Pinpoint the cell where the given text exists, returning its [X, Y] midpoint coordinate. 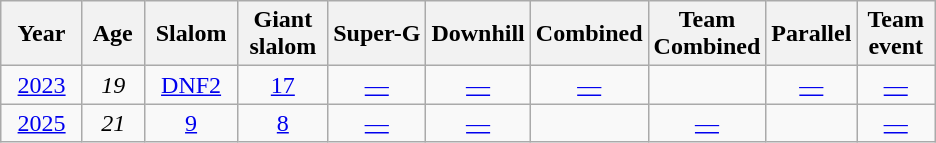
Slalom [191, 34]
9 [191, 123]
Combined [589, 34]
2025 [42, 123]
DNF2 [191, 85]
19 [113, 85]
Age [113, 34]
Downhill [478, 34]
21 [113, 123]
Team event [896, 34]
8 [283, 123]
2023 [42, 85]
Giant slalom [283, 34]
17 [283, 85]
Year [42, 34]
Super-G [377, 34]
Parallel [812, 34]
TeamCombined [707, 34]
